Find where the given text appears and provide that cell's center as [X, Y] coordinate. 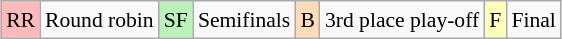
Round robin [100, 20]
Semifinals [244, 20]
3rd place play-off [402, 20]
RR [20, 20]
F [495, 20]
B [308, 20]
SF [176, 20]
Final [534, 20]
